Output the [X, Y] coordinate of the center of the cell containing the given text.  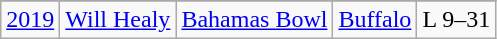
Buffalo [375, 20]
L 9–31 [456, 20]
2019 [30, 20]
Will Healy [118, 20]
Bahamas Bowl [254, 20]
